Output the [x, y] coordinate of the center of the cell containing the given text.  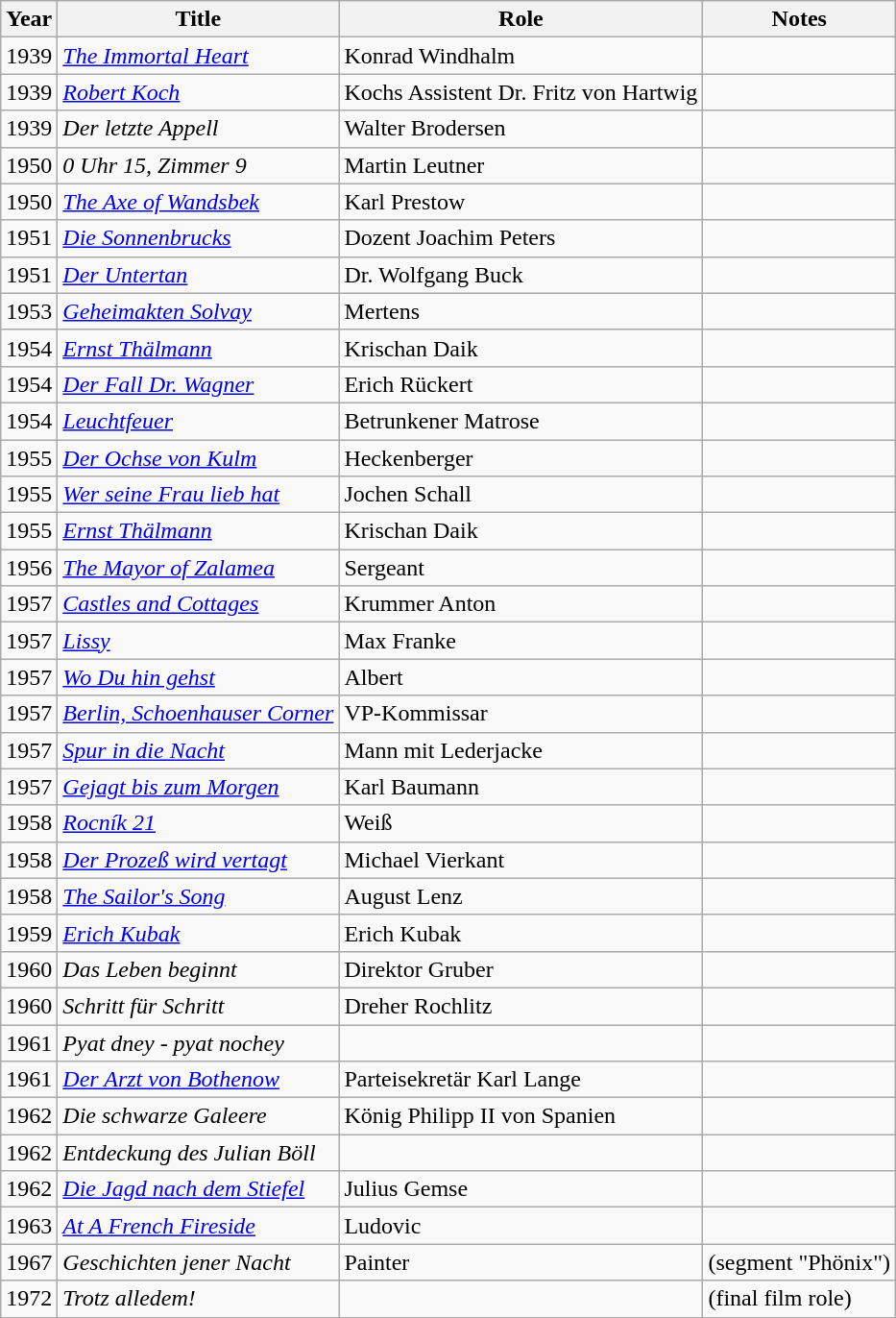
Wo Du hin gehst [198, 677]
Pyat dney - pyat nochey [198, 1042]
Title [198, 19]
Entdeckung des Julian Böll [198, 1153]
Karl Baumann [521, 787]
Wer seine Frau lieb hat [198, 495]
1963 [29, 1226]
The Axe of Wandsbek [198, 202]
0 Uhr 15, Zimmer 9 [198, 165]
Walter Brodersen [521, 129]
Dozent Joachim Peters [521, 238]
(final film role) [799, 1299]
VP-Kommissar [521, 714]
1967 [29, 1262]
Mann mit Lederjacke [521, 750]
Der Arzt von Bothenow [198, 1080]
Die Jagd nach dem Stiefel [198, 1189]
Das Leben beginnt [198, 969]
Dreher Rochlitz [521, 1006]
Year [29, 19]
The Sailor's Song [198, 896]
Julius Gemse [521, 1189]
Karl Prestow [521, 202]
Max Franke [521, 641]
Leuchtfeuer [198, 421]
1953 [29, 311]
(segment "Phönix") [799, 1262]
Erich Rückert [521, 384]
Heckenberger [521, 458]
Jochen Schall [521, 495]
Trotz alledem! [198, 1299]
Gejagt bis zum Morgen [198, 787]
Weiß [521, 823]
Castles and Cottages [198, 604]
1956 [29, 568]
Painter [521, 1262]
Direktor Gruber [521, 969]
1972 [29, 1299]
Notes [799, 19]
Der Fall Dr. Wagner [198, 384]
Geheimakten Solvay [198, 311]
Role [521, 19]
König Philipp II von Spanien [521, 1116]
Konrad Windhalm [521, 56]
Albert [521, 677]
Michael Vierkant [521, 860]
At A French Fireside [198, 1226]
Spur in die Nacht [198, 750]
Rocník 21 [198, 823]
Die Sonnenbrucks [198, 238]
Mertens [521, 311]
Der Untertan [198, 275]
Martin Leutner [521, 165]
1959 [29, 933]
Dr. Wolfgang Buck [521, 275]
Betrunkener Matrose [521, 421]
Die schwarze Galeere [198, 1116]
Lissy [198, 641]
Schritt für Schritt [198, 1006]
Berlin, Schoenhauser Corner [198, 714]
Parteisekretär Karl Lange [521, 1080]
The Mayor of Zalamea [198, 568]
Krummer Anton [521, 604]
Der Prozeß wird vertagt [198, 860]
Der letzte Appell [198, 129]
August Lenz [521, 896]
Robert Koch [198, 92]
Kochs Assistent Dr. Fritz von Hartwig [521, 92]
Geschichten jener Nacht [198, 1262]
The Immortal Heart [198, 56]
Ludovic [521, 1226]
Der Ochse von Kulm [198, 458]
Sergeant [521, 568]
